Capture the cell that displays the provided text and extract its (x, y) central coordinate. 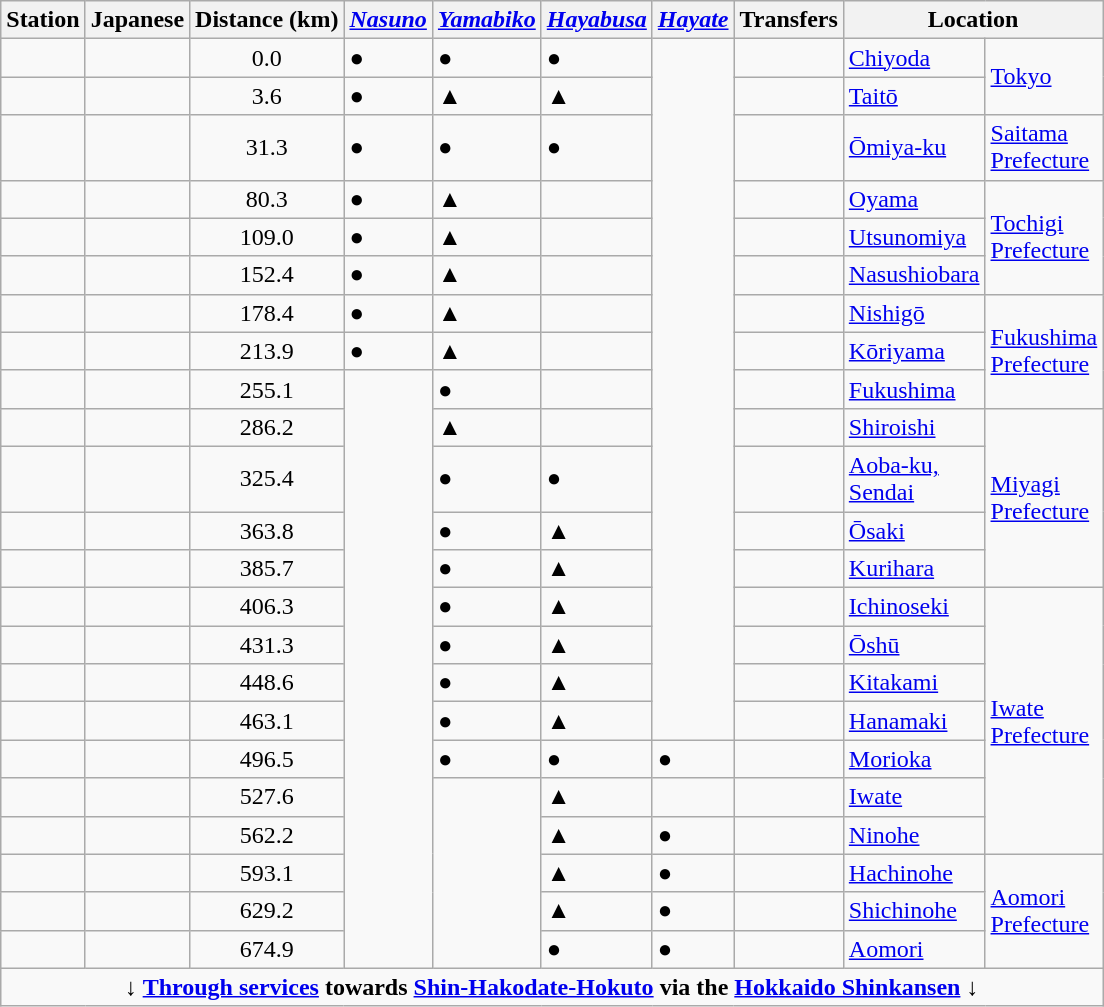
562.2 (267, 835)
Hachinohe (914, 873)
674.9 (267, 949)
593.1 (267, 873)
255.1 (267, 389)
Aoba-ku,Sendai (914, 478)
Distance (km) (267, 20)
213.9 (267, 351)
Location (972, 20)
Hayabusa (596, 20)
Ichinoseki (914, 607)
109.0 (267, 237)
TochigiPrefecture (1044, 237)
Taitō (914, 96)
FukushimaPrefecture (1044, 351)
Hanamaki (914, 721)
31.3 (267, 148)
Ōmiya-ku (914, 148)
463.1 (267, 721)
286.2 (267, 427)
Nasuno (388, 20)
Transfers (788, 20)
80.3 (267, 199)
Kurihara (914, 569)
325.4 (267, 478)
Ōsaki (914, 531)
Utsunomiya (914, 237)
629.2 (267, 911)
406.3 (267, 607)
178.4 (267, 313)
Aomori (914, 949)
Iwate (914, 797)
Kitakami (914, 683)
385.7 (267, 569)
Ōshū (914, 645)
496.5 (267, 759)
Fukushima (914, 389)
Yamabiko (486, 20)
Tokyo (1044, 77)
AomoriPrefecture (1044, 911)
448.6 (267, 683)
Japanese (137, 20)
Shichinohe (914, 911)
Kōriyama (914, 351)
Nasushiobara (914, 275)
IwatePrefecture (1044, 721)
431.3 (267, 645)
Oyama (914, 199)
↓ Through services towards Shin-Hakodate-Hokuto via the Hokkaido Shinkansen ↓ (552, 987)
3.6 (267, 96)
Morioka (914, 759)
152.4 (267, 275)
MiyagiPrefecture (1044, 498)
0.0 (267, 58)
Ninohe (914, 835)
Shiroishi (914, 427)
Hayate (693, 20)
527.6 (267, 797)
Chiyoda (914, 58)
SaitamaPrefecture (1044, 148)
Station (43, 20)
363.8 (267, 531)
Nishigō (914, 313)
